Locate the cell with the specified text and output its (X, Y) center coordinate. 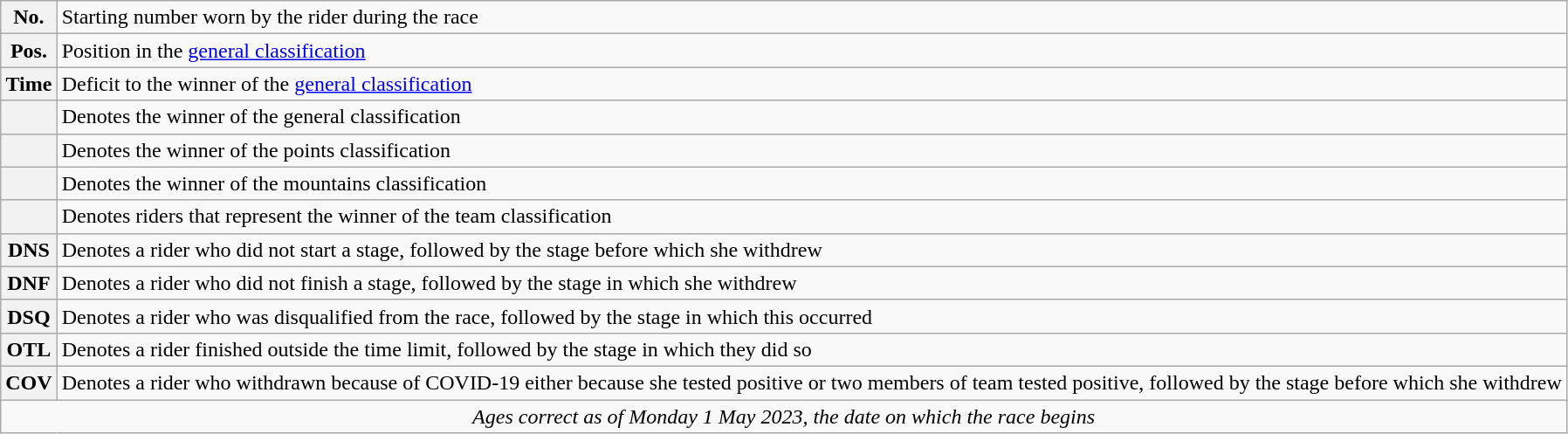
Denotes the winner of the general classification (812, 117)
DNF (29, 283)
COV (29, 382)
Denotes riders that represent the winner of the team classification (812, 217)
Position in the general classification (812, 51)
No. (29, 17)
Denotes a rider who was disqualified from the race, followed by the stage in which this occurred (812, 316)
Starting number worn by the rider during the race (812, 17)
Denotes a rider finished outside the time limit, followed by the stage in which they did so (812, 349)
Denotes the winner of the mountains classification (812, 183)
Pos. (29, 51)
OTL (29, 349)
Denotes the winner of the points classification (812, 150)
DSQ (29, 316)
Denotes a rider who did not start a stage, followed by the stage before which she withdrew (812, 250)
Time (29, 84)
DNS (29, 250)
Ages correct as of Monday 1 May 2023, the date on which the race begins (784, 417)
Denotes a rider who did not finish a stage, followed by the stage in which she withdrew (812, 283)
Deficit to the winner of the general classification (812, 84)
